Return the (x, y) coordinate for the center point of the cell that contains the specified text.  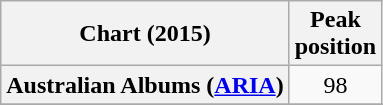
Peak position (335, 34)
98 (335, 85)
Australian Albums (ARIA) (145, 85)
Chart (2015) (145, 34)
